Locate the cell with the specified text and output its (x, y) center coordinate. 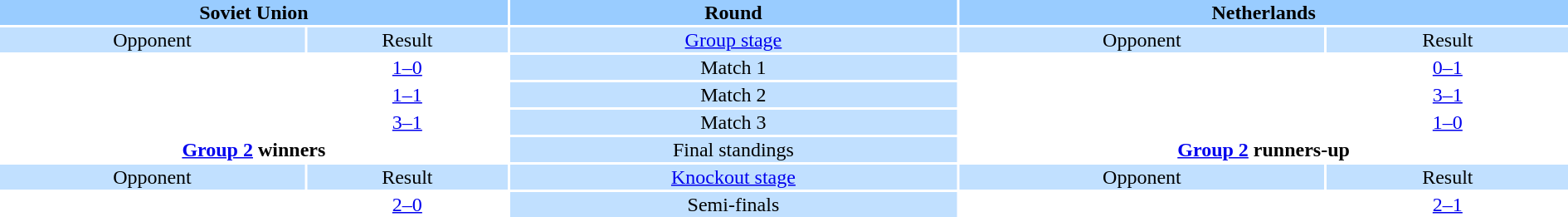
2–0 (407, 205)
Group 2 winners (254, 150)
2–1 (1448, 205)
Match 1 (733, 67)
Final standings (733, 150)
Match 2 (733, 95)
Round (733, 12)
1–1 (407, 95)
Netherlands (1264, 12)
Semi-finals (733, 205)
0–1 (1448, 67)
Group stage (733, 40)
Knockout stage (733, 177)
Group 2 runners-up (1264, 150)
Match 3 (733, 122)
Soviet Union (254, 12)
